Identify which cell holds the provided text, then report its (x, y) central coordinate. 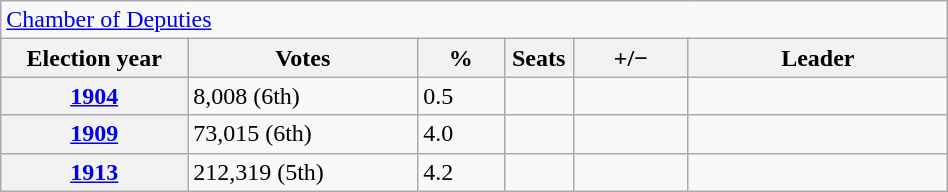
Election year (94, 58)
% (461, 58)
73,015 (6th) (303, 134)
1913 (94, 172)
Chamber of Deputies (474, 20)
1909 (94, 134)
4.0 (461, 134)
1904 (94, 96)
8,008 (6th) (303, 96)
4.2 (461, 172)
+/− (630, 58)
0.5 (461, 96)
Leader (818, 58)
212,319 (5th) (303, 172)
Votes (303, 58)
Seats (538, 58)
